Detect which cell encompasses the target text, then output its (X, Y) center coordinate. 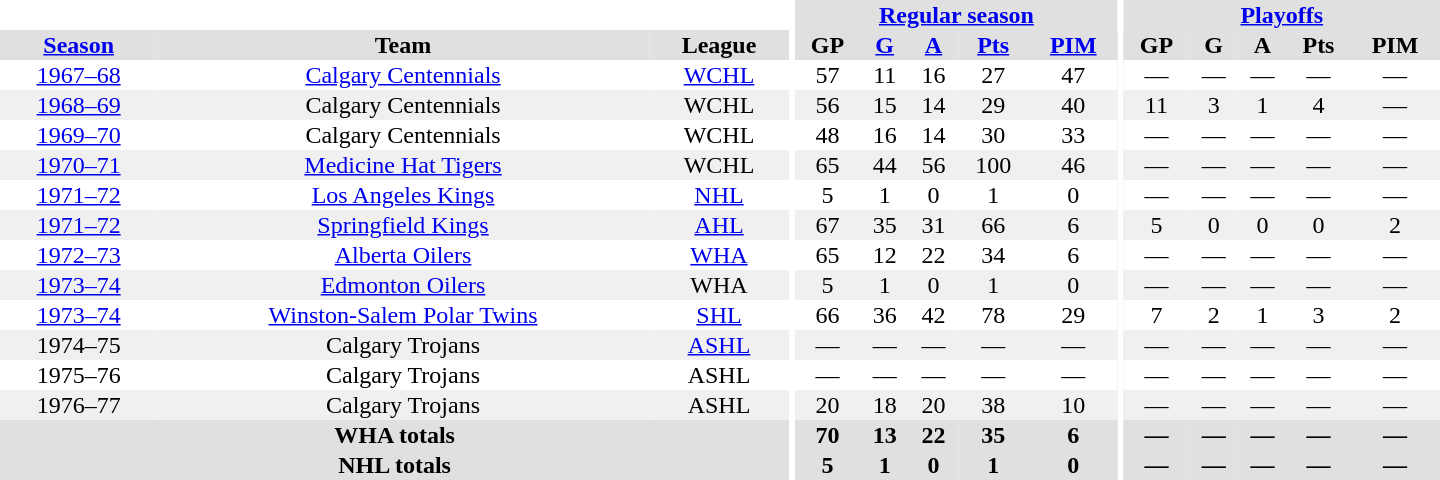
30 (993, 135)
31 (934, 225)
SHL (719, 315)
Playoffs (1282, 15)
WHA totals (394, 435)
1970–71 (78, 165)
15 (884, 105)
7 (1157, 315)
100 (993, 165)
48 (828, 135)
33 (1073, 135)
Springfield Kings (403, 225)
1968–69 (78, 105)
38 (993, 405)
1969–70 (78, 135)
78 (993, 315)
57 (828, 75)
18 (884, 405)
Los Angeles Kings (403, 195)
Winston-Salem Polar Twins (403, 315)
1972–73 (78, 255)
40 (1073, 105)
1975–76 (78, 375)
44 (884, 165)
46 (1073, 165)
10 (1073, 405)
34 (993, 255)
Medicine Hat Tigers (403, 165)
67 (828, 225)
Alberta Oilers (403, 255)
Regular season (957, 15)
27 (993, 75)
13 (884, 435)
4 (1318, 105)
Team (403, 45)
1967–68 (78, 75)
70 (828, 435)
League (719, 45)
Edmonton Oilers (403, 285)
Season (78, 45)
47 (1073, 75)
1974–75 (78, 345)
42 (934, 315)
AHL (719, 225)
NHL totals (394, 465)
12 (884, 255)
1976–77 (78, 405)
36 (884, 315)
NHL (719, 195)
